Extract the (x, y) coordinate from the center of the cell holding the provided text.  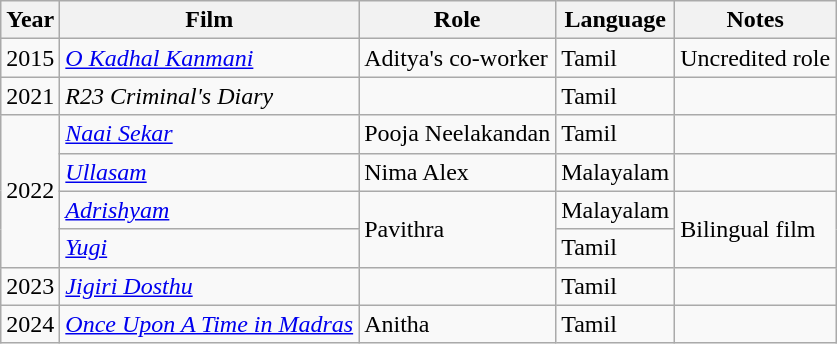
2015 (30, 58)
2024 (30, 324)
O Kadhal Kanmani (210, 58)
Language (616, 20)
Film (210, 20)
Adrishyam (210, 210)
Jigiri Dosthu (210, 286)
Ullasam (210, 172)
Notes (756, 20)
Yugi (210, 248)
2023 (30, 286)
Bilingual film (756, 229)
Pooja Neelakandan (458, 134)
2021 (30, 96)
Pavithra (458, 229)
Year (30, 20)
R23 Criminal's Diary (210, 96)
Uncredited role (756, 58)
Role (458, 20)
Anitha (458, 324)
Aditya's co-worker (458, 58)
2022 (30, 191)
Once Upon A Time in Madras (210, 324)
Nima Alex (458, 172)
Naai Sekar (210, 134)
